From the cell containing the given text, extract its center point as [X, Y] coordinate. 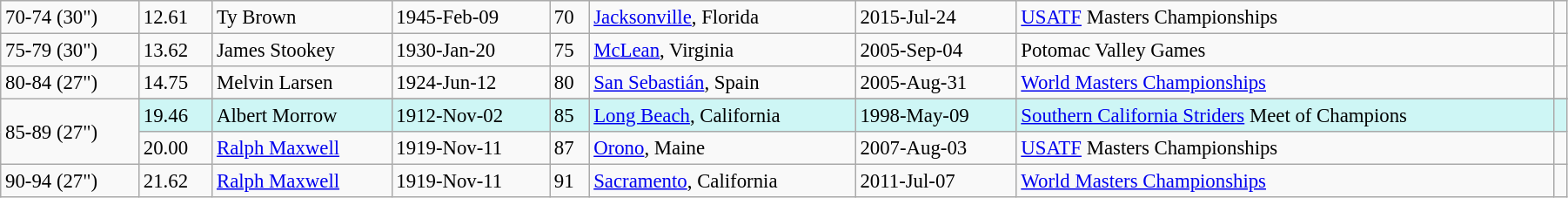
91 [569, 181]
Albert Morrow [302, 116]
2005-Aug-31 [936, 83]
85-89 (27") [70, 133]
85 [569, 116]
Sacramento, California [722, 181]
70-74 (30") [70, 17]
21.62 [176, 181]
James Stookey [302, 51]
Orono, Maine [722, 148]
1912-Nov-02 [470, 116]
2005-Sep-04 [936, 51]
2015-Jul-24 [936, 17]
1924-Jun-12 [470, 83]
14.75 [176, 83]
McLean, Virginia [722, 51]
2011-Jul-07 [936, 181]
70 [569, 17]
Long Beach, California [722, 116]
2007-Aug-03 [936, 148]
12.61 [176, 17]
75 [569, 51]
Ty Brown [302, 17]
80 [569, 83]
Melvin Larsen [302, 83]
80-84 (27") [70, 83]
20.00 [176, 148]
San Sebastián, Spain [722, 83]
Jacksonville, Florida [722, 17]
13.62 [176, 51]
1930-Jan-20 [470, 51]
1998-May-09 [936, 116]
Southern California Striders Meet of Champions [1285, 116]
1945-Feb-09 [470, 17]
Potomac Valley Games [1285, 51]
87 [569, 148]
19.46 [176, 116]
75-79 (30") [70, 51]
90-94 (27") [70, 181]
